Capture the cell that displays the provided text and extract its [X, Y] central coordinate. 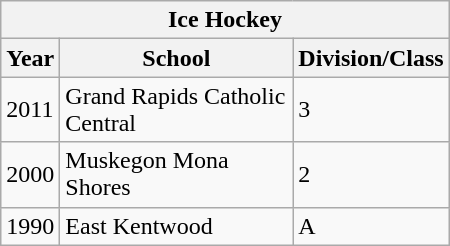
1990 [30, 226]
2000 [30, 174]
School [176, 58]
2011 [30, 110]
Muskegon Mona Shores [176, 174]
Year [30, 58]
A [371, 226]
Division/Class [371, 58]
2 [371, 174]
Grand Rapids Catholic Central [176, 110]
3 [371, 110]
East Kentwood [176, 226]
Ice Hockey [225, 20]
